Scan for the cell matching the given text and deliver its [X, Y] coordinate at center. 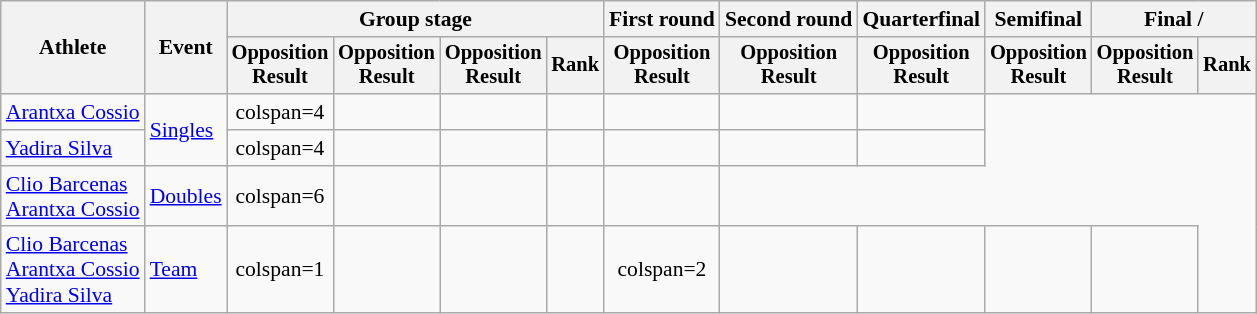
Athlete [73, 48]
Group stage [416, 19]
Second round [789, 19]
colspan=1 [280, 270]
Clio BarcenasArantxa CossioYadira Silva [73, 270]
colspan=2 [662, 270]
Event [186, 48]
Yadira Silva [73, 148]
Team [186, 270]
Doubles [186, 196]
First round [662, 19]
Semifinal [1038, 19]
Singles [186, 130]
Clio BarcenasArantxa Cossio [73, 196]
Final / [1174, 19]
Arantxa Cossio [73, 112]
colspan=6 [280, 196]
Quarterfinal [921, 19]
